Scan for the cell matching the given text and deliver its (X, Y) coordinate at center. 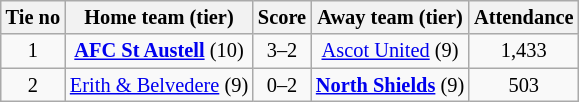
0–2 (282, 85)
Tie no (33, 17)
1,433 (524, 51)
2 (33, 85)
Home team (tier) (159, 17)
Ascot United (9) (390, 51)
Score (282, 17)
Attendance (524, 17)
1 (33, 51)
North Shields (9) (390, 85)
Away team (tier) (390, 17)
Erith & Belvedere (9) (159, 85)
3–2 (282, 51)
AFC St Austell (10) (159, 51)
503 (524, 85)
